For the text-containing cell, return its midpoint in (x, y) coordinate format. 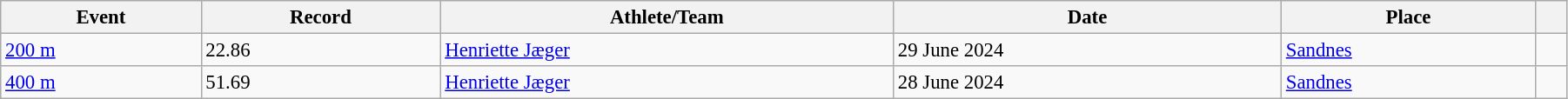
Event (101, 17)
Place (1408, 17)
Athlete/Team (667, 17)
Date (1088, 17)
400 m (101, 82)
Record (320, 17)
28 June 2024 (1088, 82)
200 m (101, 50)
29 June 2024 (1088, 50)
22.86 (320, 50)
51.69 (320, 82)
